Determine the [x, y] coordinate at the center of the cell enclosing the given text.  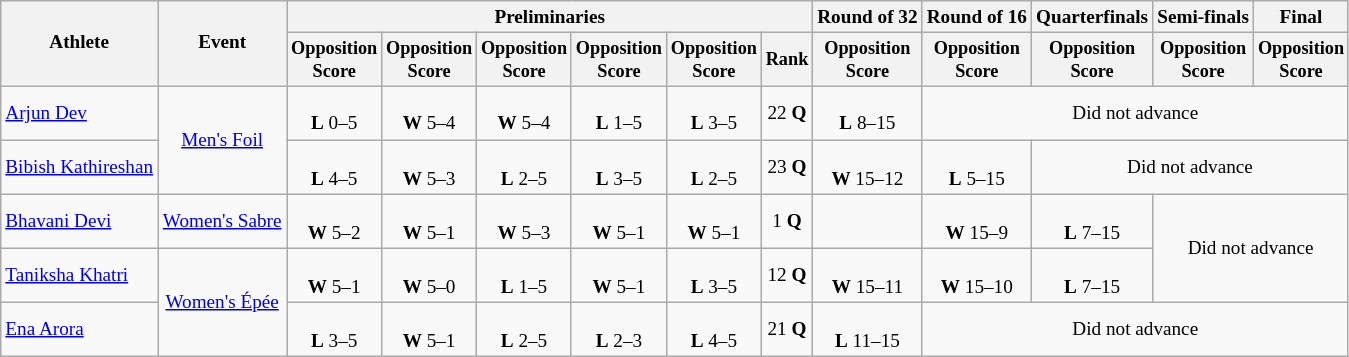
21 Q [786, 330]
L 8–15 [868, 113]
22 Q [786, 113]
L 0–5 [334, 113]
Event [222, 44]
L 11–15 [868, 330]
W 15–9 [976, 221]
Women's Sabre [222, 221]
Taniksha Khatri [80, 275]
Rank [786, 59]
Final [1302, 17]
1 Q [786, 221]
W 5–2 [334, 221]
Semi-finals [1204, 17]
L 5–15 [976, 167]
Bhavani Devi [80, 221]
Ena Arora [80, 330]
Women's Épée [222, 302]
Round of 32 [868, 17]
Bibish Kathireshan [80, 167]
23 Q [786, 167]
Men's Foil [222, 140]
W 5–0 [430, 275]
W 15–10 [976, 275]
W 15–12 [868, 167]
W 15–11 [868, 275]
Arjun Dev [80, 113]
Round of 16 [976, 17]
Quarterfinals [1092, 17]
Preliminaries [550, 17]
Athlete [80, 44]
12 Q [786, 275]
L 2–3 [618, 330]
